Determine the (X, Y) coordinate at the center of the cell enclosing the given text.  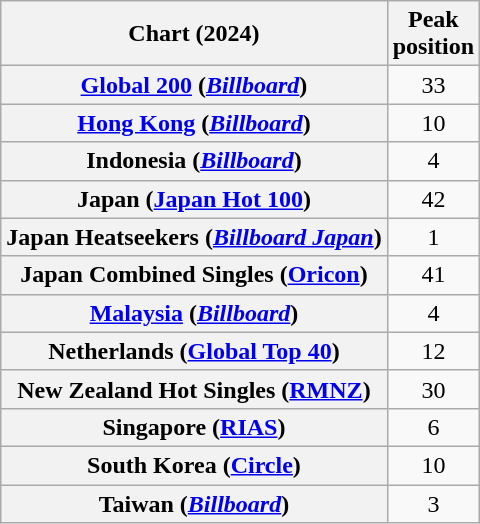
1 (433, 237)
Japan Heatseekers (Billboard Japan) (194, 237)
South Korea (Circle) (194, 465)
6 (433, 427)
Singapore (RIAS) (194, 427)
Indonesia (Billboard) (194, 161)
41 (433, 275)
Japan (Japan Hot 100) (194, 199)
33 (433, 85)
Malaysia (Billboard) (194, 313)
42 (433, 199)
12 (433, 351)
Taiwan (Billboard) (194, 503)
30 (433, 389)
New Zealand Hot Singles (RMNZ) (194, 389)
3 (433, 503)
Chart (2024) (194, 34)
Netherlands (Global Top 40) (194, 351)
Global 200 (Billboard) (194, 85)
Japan Combined Singles (Oricon) (194, 275)
Hong Kong (Billboard) (194, 123)
Peakposition (433, 34)
